Return [x, y] of the center of cell containing provided text 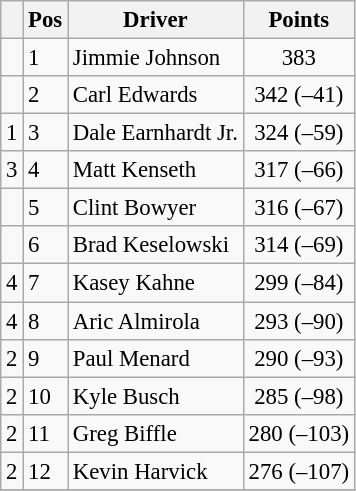
Kevin Harvick [156, 471]
Aric Almirola [156, 321]
Kyle Busch [156, 396]
9 [46, 358]
383 [298, 58]
7 [46, 283]
Carl Edwards [156, 95]
314 (–69) [298, 245]
5 [46, 208]
280 (–103) [298, 433]
6 [46, 245]
276 (–107) [298, 471]
Jimmie Johnson [156, 58]
Paul Menard [156, 358]
324 (–59) [298, 133]
Dale Earnhardt Jr. [156, 133]
317 (–66) [298, 170]
Brad Keselowski [156, 245]
299 (–84) [298, 283]
Greg Biffle [156, 433]
290 (–93) [298, 358]
Driver [156, 20]
342 (–41) [298, 95]
285 (–98) [298, 396]
Points [298, 20]
Pos [46, 20]
293 (–90) [298, 321]
Matt Kenseth [156, 170]
8 [46, 321]
12 [46, 471]
Clint Bowyer [156, 208]
10 [46, 396]
316 (–67) [298, 208]
Kasey Kahne [156, 283]
11 [46, 433]
